Return the [X, Y] coordinate for the center point of the cell that contains the specified text.  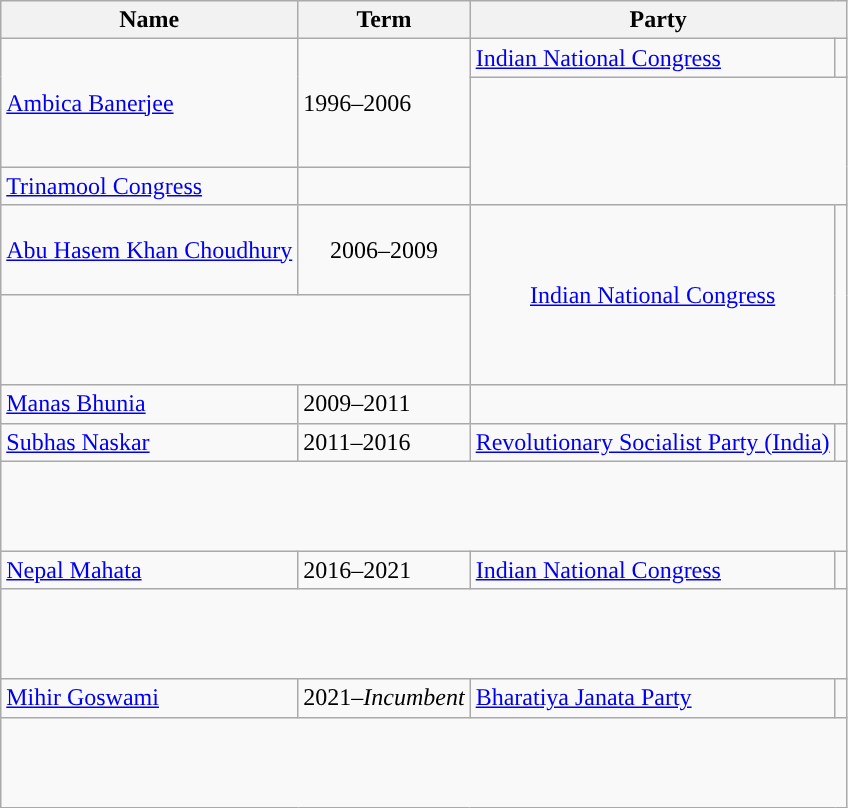
Mihir Goswami [150, 698]
Manas Bhunia [150, 404]
2009–2011 [384, 404]
Term [384, 20]
Ambica Banerjee [150, 103]
Subhas Naskar [150, 442]
2016–2021 [384, 570]
2011–2016 [384, 442]
Trinamool Congress [150, 186]
Bharatiya Janata Party [652, 698]
Nepal Mahata [150, 570]
Revolutionary Socialist Party (India) [652, 442]
1996–2006 [384, 103]
Name [150, 20]
Party [658, 20]
2006–2009 [384, 250]
Abu Hasem Khan Choudhury [150, 250]
2021–Incumbent [384, 698]
